Determine the (X, Y) coordinate at the center of the cell enclosing the given text.  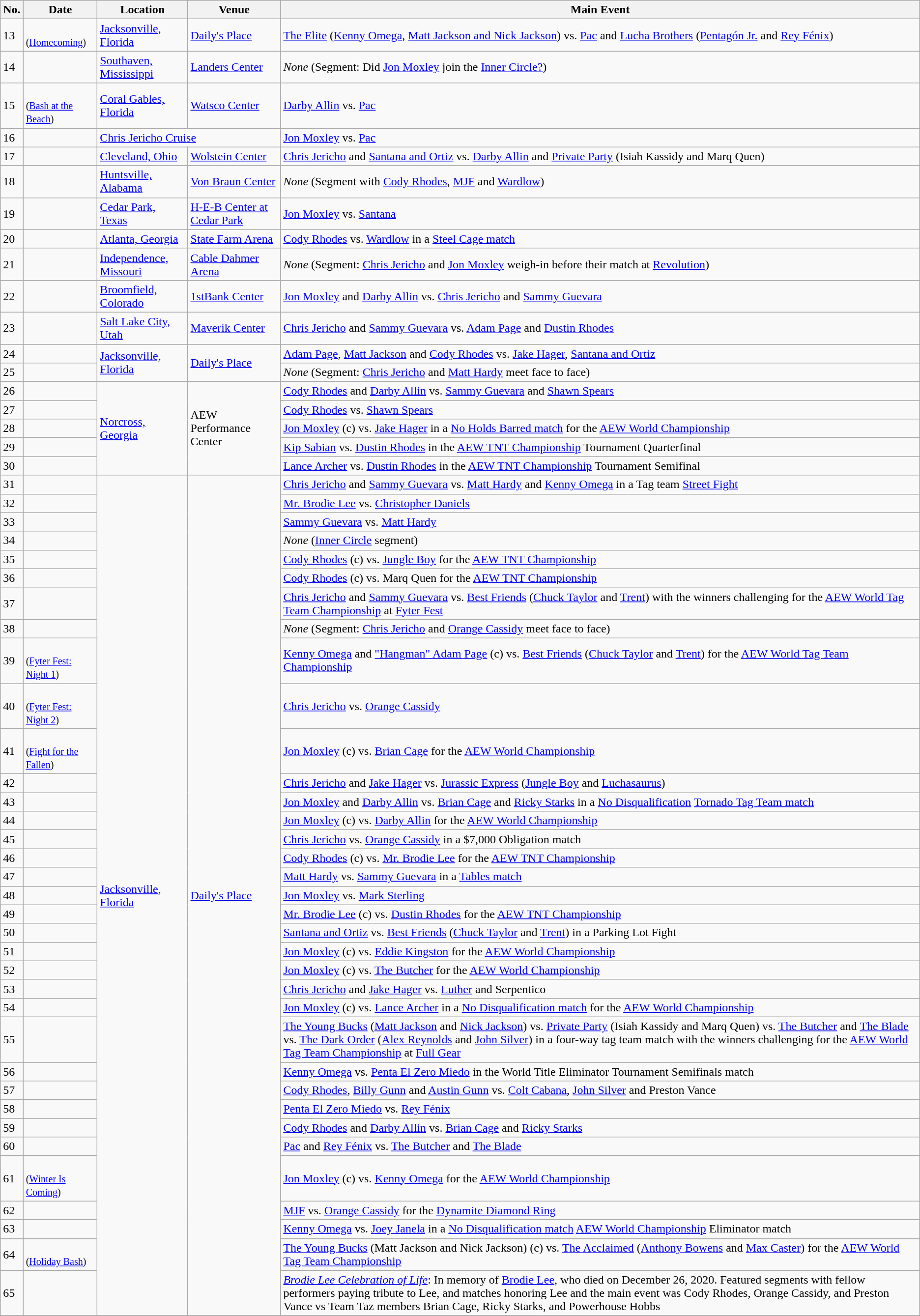
Cody Rhodes, Billy Gunn and Austin Gunn vs. Colt Cabana, John Silver and Preston Vance (600, 1090)
Sammy Guevara vs. Matt Hardy (600, 522)
1stBank Center (234, 296)
Pac and Rey Fénix vs. The Butcher and The Blade (600, 1146)
19 (12, 213)
None (Inner Circle segment) (600, 541)
Chris Jericho and Santana and Ortiz vs. Darby Allin and Private Party (Isiah Kassidy and Marq Quen) (600, 156)
20 (12, 239)
44 (12, 821)
32 (12, 503)
Salt Lake City, Utah (143, 328)
57 (12, 1090)
None (Segment: Chris Jericho and Jon Moxley weigh-in before their match at Revolution) (600, 264)
Cleveland, Ohio (143, 156)
None (Segment: Did Jon Moxley join the Inner Circle?) (600, 67)
(Fyter Fest: Night 1) (60, 660)
MJF vs. Orange Cassidy for the Dynamite Diamond Ring (600, 1210)
50 (12, 933)
State Farm Arena (234, 239)
Wolstein Center (234, 156)
Chris Jericho Cruise (189, 138)
Cable Dahmer Arena (234, 264)
34 (12, 541)
18 (12, 182)
49 (12, 914)
51 (12, 951)
15 (12, 106)
16 (12, 138)
41 (12, 751)
29 (12, 447)
Atlanta, Georgia (143, 239)
Jon Moxley vs. Santana (600, 213)
(Fyter Fest: Night 2) (60, 706)
Jon Moxley and Darby Allin vs. Chris Jericho and Sammy Guevara (600, 296)
Matt Hardy vs. Sammy Guevara in a Tables match (600, 877)
Date (60, 10)
38 (12, 629)
Cody Rhodes and Darby Allin vs. Brian Cage and Ricky Starks (600, 1128)
60 (12, 1146)
None (Segment with Cody Rhodes, MJF and Wardlow) (600, 182)
47 (12, 877)
Watsco Center (234, 106)
Jon Moxley (c) vs. Darby Allin for the AEW World Championship (600, 821)
Jon Moxley (c) vs. Lance Archer in a No Disqualification match for the AEW World Championship (600, 1007)
39 (12, 660)
37 (12, 603)
64 (12, 1254)
58 (12, 1109)
The Young Bucks (Matt Jackson and Nick Jackson) (c) vs. The Acclaimed (Anthony Bowens and Max Caster) for the AEW World Tag Team Championship (600, 1254)
Santana and Ortiz vs. Best Friends (Chuck Taylor and Trent) in a Parking Lot Fight (600, 933)
Von Braun Center (234, 182)
59 (12, 1128)
36 (12, 578)
(Holiday Bash) (60, 1254)
Cody Rhodes (c) vs. Marq Quen for the AEW TNT Championship (600, 578)
Chris Jericho vs. Orange Cassidy (600, 706)
30 (12, 466)
Coral Gables, Florida (143, 106)
Venue (234, 10)
Lance Archer vs. Dustin Rhodes in the AEW TNT Championship Tournament Semifinal (600, 466)
21 (12, 264)
Chris Jericho vs. Orange Cassidy in a $7,000 Obligation match (600, 839)
Kenny Omega and "Hangman" Adam Page (c) vs. Best Friends (Chuck Taylor and Trent) for the AEW World Tag Team Championship (600, 660)
No. (12, 10)
Chris Jericho and Jake Hager vs. Luther and Serpentico (600, 989)
48 (12, 895)
Maverik Center (234, 328)
Kenny Omega vs. Penta El Zero Miedo in the World Title Eliminator Tournament Semifinals match (600, 1072)
13 (12, 35)
61 (12, 1178)
33 (12, 522)
Chris Jericho and Sammy Guevara vs. Adam Page and Dustin Rhodes (600, 328)
Norcross, Georgia (143, 429)
24 (12, 353)
Landers Center (234, 67)
17 (12, 156)
Kip Sabian vs. Dustin Rhodes in the AEW TNT Championship Tournament Quarterfinal (600, 447)
None (Segment: Chris Jericho and Orange Cassidy meet face to face) (600, 629)
Kenny Omega vs. Joey Janela in a No Disqualification match AEW World Championship Eliminator match (600, 1229)
56 (12, 1072)
42 (12, 783)
Jon Moxley (c) vs. The Butcher for the AEW World Championship (600, 970)
Cody Rhodes (c) vs. Jungle Boy for the AEW TNT Championship (600, 559)
The Elite (Kenny Omega, Matt Jackson and Nick Jackson) vs. Pac and Lucha Brothers (Pentagón Jr. and Rey Fénix) (600, 35)
Mr. Brodie Lee vs. Christopher Daniels (600, 503)
Darby Allin vs. Pac (600, 106)
Adam Page, Matt Jackson and Cody Rhodes vs. Jake Hager, Santana and Ortiz (600, 353)
22 (12, 296)
40 (12, 706)
52 (12, 970)
Chris Jericho and Sammy Guevara vs. Matt Hardy and Kenny Omega in a Tag team Street Fight (600, 485)
Jon Moxley and Darby Allin vs. Brian Cage and Ricky Starks in a No Disqualification Tornado Tag Team match (600, 802)
Location (143, 10)
Jon Moxley (c) vs. Jake Hager in a No Holds Barred match for the AEW World Championship (600, 429)
(Fight for the Fallen) (60, 751)
Huntsville, Alabama (143, 182)
Jon Moxley (c) vs. Eddie Kingston for the AEW World Championship (600, 951)
65 (12, 1293)
46 (12, 858)
25 (12, 372)
Mr. Brodie Lee (c) vs. Dustin Rhodes for the AEW TNT Championship (600, 914)
27 (12, 410)
Jon Moxley vs. Mark Sterling (600, 895)
53 (12, 989)
Penta El Zero Miedo vs. Rey Fénix (600, 1109)
AEW Performance Center (234, 429)
Main Event (600, 10)
54 (12, 1007)
H-E-B Center at Cedar Park (234, 213)
63 (12, 1229)
Cody Rhodes and Darby Allin vs. Sammy Guevara and Shawn Spears (600, 391)
Jon Moxley (c) vs. Brian Cage for the AEW World Championship (600, 751)
Southaven, Mississippi (143, 67)
Cody Rhodes vs. Shawn Spears (600, 410)
62 (12, 1210)
55 (12, 1039)
31 (12, 485)
28 (12, 429)
Broomfield, Colorado (143, 296)
Independence, Missouri (143, 264)
Jon Moxley vs. Pac (600, 138)
45 (12, 839)
14 (12, 67)
Cody Rhodes (c) vs. Mr. Brodie Lee for the AEW TNT Championship (600, 858)
(Winter Is Coming) (60, 1178)
43 (12, 802)
(Bash at the Beach) (60, 106)
Jon Moxley (c) vs. Kenny Omega for the AEW World Championship (600, 1178)
(Homecoming) (60, 35)
None (Segment: Chris Jericho and Matt Hardy meet face to face) (600, 372)
Chris Jericho and Jake Hager vs. Jurassic Express (Jungle Boy and Luchasaurus) (600, 783)
26 (12, 391)
23 (12, 328)
35 (12, 559)
Cody Rhodes vs. Wardlow in a Steel Cage match (600, 239)
Cedar Park, Texas (143, 213)
